Extract the (X, Y) coordinate from the center of the cell holding the provided text.  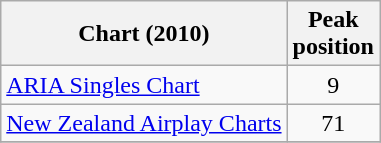
9 (333, 85)
Chart (2010) (144, 34)
New Zealand Airplay Charts (144, 123)
ARIA Singles Chart (144, 85)
Peakposition (333, 34)
71 (333, 123)
